Search for the cell housing the specified text and yield its [X, Y] center coordinate. 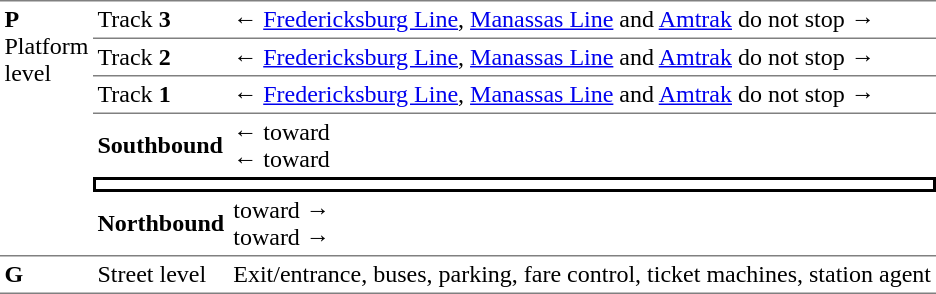
Street level [161, 275]
← toward ← toward [582, 144]
Northbound [161, 224]
Track 2 [161, 57]
G [46, 275]
Track 1 [161, 94]
Southbound [161, 144]
Track 3 [161, 19]
toward → toward → [582, 224]
Exit/entrance, buses, parking, fare control, ticket machines, station agent [582, 275]
PPlatform level [46, 128]
